Identify which cell holds the provided text, then report its (X, Y) central coordinate. 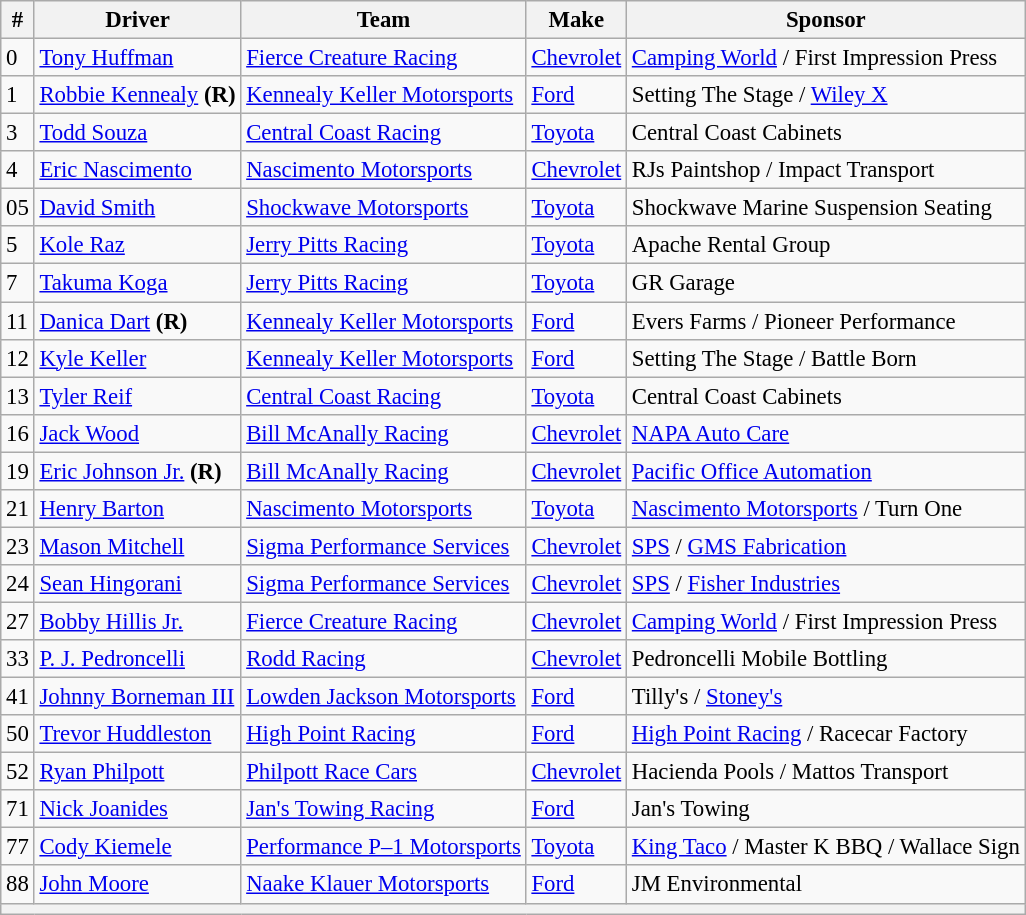
50 (18, 734)
High Point Racing / Racecar Factory (826, 734)
Lowden Jackson Motorsports (384, 697)
Performance P–1 Motorsports (384, 847)
Setting The Stage / Wiley X (826, 95)
16 (18, 433)
Apache Rental Group (826, 245)
Robbie Kennealy (R) (138, 95)
Henry Barton (138, 509)
SPS / Fisher Industries (826, 584)
4 (18, 170)
Driver (138, 20)
Eric Johnson Jr. (R) (138, 471)
Jack Wood (138, 433)
Jan's Towing (826, 809)
GR Garage (826, 283)
Sean Hingorani (138, 584)
Mason Mitchell (138, 546)
Philpott Race Cars (384, 772)
Tilly's / Stoney's (826, 697)
88 (18, 885)
Hacienda Pools / Mattos Transport (826, 772)
1 (18, 95)
05 (18, 208)
33 (18, 659)
NAPA Auto Care (826, 433)
23 (18, 546)
David Smith (138, 208)
Bobby Hillis Jr. (138, 621)
Naake Klauer Motorsports (384, 885)
King Taco / Master K BBQ / Wallace Sign (826, 847)
# (18, 20)
21 (18, 509)
Eric Nascimento (138, 170)
Sponsor (826, 20)
Cody Kiemele (138, 847)
Setting The Stage / Battle Born (826, 358)
Rodd Racing (384, 659)
52 (18, 772)
Nascimento Motorsports / Turn One (826, 509)
12 (18, 358)
Ryan Philpott (138, 772)
Nick Joanides (138, 809)
Kole Raz (138, 245)
24 (18, 584)
Team (384, 20)
Trevor Huddleston (138, 734)
41 (18, 697)
High Point Racing (384, 734)
John Moore (138, 885)
P. J. Pedroncelli (138, 659)
Takuma Koga (138, 283)
Tony Huffman (138, 58)
RJs Paintshop / Impact Transport (826, 170)
JM Environmental (826, 885)
19 (18, 471)
Todd Souza (138, 133)
11 (18, 321)
Pacific Office Automation (826, 471)
3 (18, 133)
13 (18, 396)
SPS / GMS Fabrication (826, 546)
Shockwave Marine Suspension Seating (826, 208)
Pedroncelli Mobile Bottling (826, 659)
Johnny Borneman III (138, 697)
Make (576, 20)
5 (18, 245)
Shockwave Motorsports (384, 208)
Danica Dart (R) (138, 321)
0 (18, 58)
Evers Farms / Pioneer Performance (826, 321)
Kyle Keller (138, 358)
71 (18, 809)
Tyler Reif (138, 396)
27 (18, 621)
77 (18, 847)
7 (18, 283)
Jan's Towing Racing (384, 809)
